For the text-containing cell, return its midpoint in [X, Y] coordinate format. 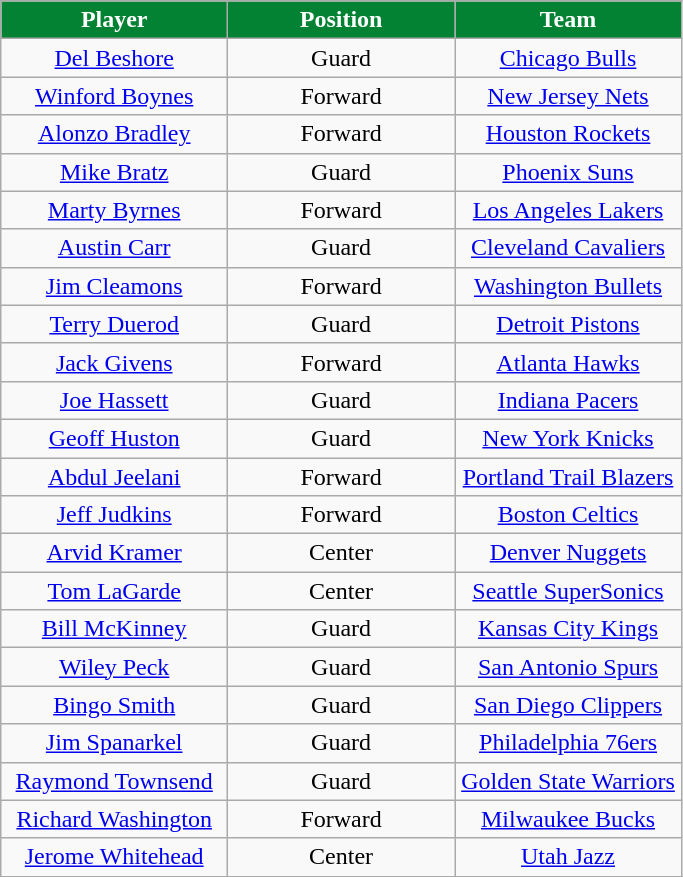
Kansas City Kings [568, 629]
San Diego Clippers [568, 705]
Washington Bullets [568, 286]
San Antonio Spurs [568, 667]
Jack Givens [114, 362]
Indiana Pacers [568, 400]
Joe Hassett [114, 400]
Chicago Bulls [568, 58]
Mike Bratz [114, 172]
Boston Celtics [568, 515]
Jerome Whitehead [114, 857]
Golden State Warriors [568, 781]
Bingo Smith [114, 705]
Richard Washington [114, 819]
Denver Nuggets [568, 553]
New Jersey Nets [568, 96]
Bill McKinney [114, 629]
Player [114, 20]
Austin Carr [114, 248]
Tom LaGarde [114, 591]
Raymond Townsend [114, 781]
Cleveland Cavaliers [568, 248]
Del Beshore [114, 58]
Jim Spanarkel [114, 743]
Jeff Judkins [114, 515]
Atlanta Hawks [568, 362]
Geoff Huston [114, 438]
Detroit Pistons [568, 324]
Wiley Peck [114, 667]
Los Angeles Lakers [568, 210]
Portland Trail Blazers [568, 477]
Philadelphia 76ers [568, 743]
Jim Cleamons [114, 286]
Houston Rockets [568, 134]
Abdul Jeelani [114, 477]
Arvid Kramer [114, 553]
Utah Jazz [568, 857]
Seattle SuperSonics [568, 591]
New York Knicks [568, 438]
Alonzo Bradley [114, 134]
Marty Byrnes [114, 210]
Position [342, 20]
Milwaukee Bucks [568, 819]
Team [568, 20]
Winford Boynes [114, 96]
Terry Duerod [114, 324]
Phoenix Suns [568, 172]
